Identify which cell holds the provided text, then report its [X, Y] central coordinate. 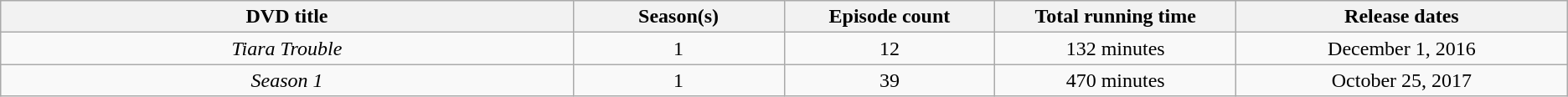
October 25, 2017 [1402, 80]
DVD title [286, 17]
Total running time [1116, 17]
Episode count [890, 17]
470 minutes [1116, 80]
Season 1 [286, 80]
39 [890, 80]
December 1, 2016 [1402, 48]
132 minutes [1116, 48]
12 [890, 48]
Season(s) [678, 17]
Tiara Trouble [286, 48]
Release dates [1402, 17]
